For the text-containing cell, return its midpoint in [X, Y] coordinate format. 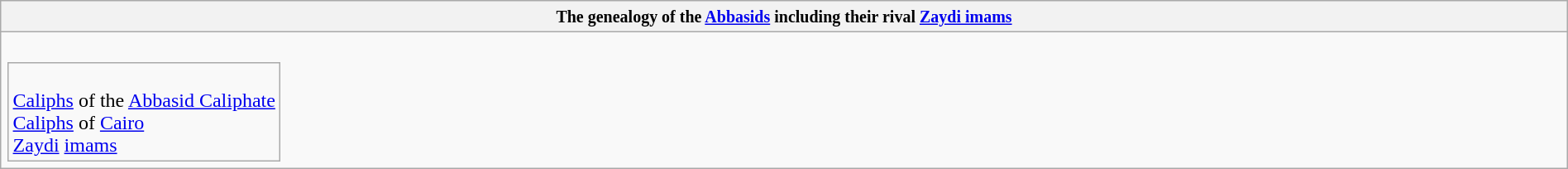
The genealogy of the Abbasids including their rival Zaydi imams [784, 17]
